Provide the [x, y] coordinate of the cell's center where the given text is located.  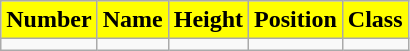
Class [375, 20]
Number [49, 20]
Position [296, 20]
Height [208, 20]
Name [132, 20]
